From the cell containing the given text, extract its center point as [X, Y] coordinate. 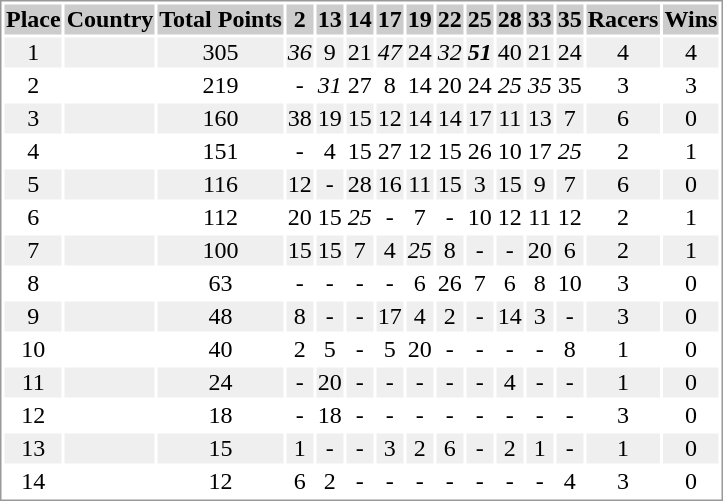
160 [220, 119]
112 [220, 217]
51 [480, 53]
38 [300, 119]
151 [220, 151]
Total Points [220, 19]
32 [450, 53]
Country [110, 19]
48 [220, 317]
305 [220, 53]
33 [540, 19]
Wins [691, 19]
16 [390, 185]
100 [220, 251]
219 [220, 85]
Place [33, 19]
31 [330, 85]
Racers [623, 19]
47 [390, 53]
63 [220, 283]
116 [220, 185]
36 [300, 53]
22 [450, 19]
